Locate the cell with the specified text and output its (x, y) center coordinate. 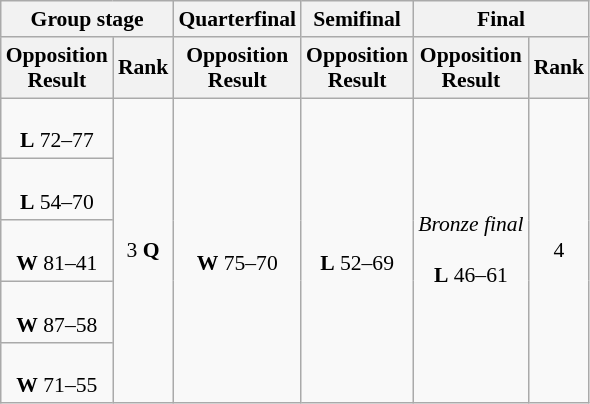
Final (501, 19)
Group stage (88, 19)
Semifinal (357, 19)
3 Q (144, 251)
4 (560, 251)
Bronze finalL 46–61 (470, 251)
W 75–70 (237, 251)
Quarterfinal (237, 19)
L 54–70 (57, 190)
W 87–58 (57, 312)
W 71–55 (57, 372)
L 72–77 (57, 128)
L 52–69 (357, 251)
W 81–41 (57, 250)
